Search for the cell housing the specified text and yield its [x, y] center coordinate. 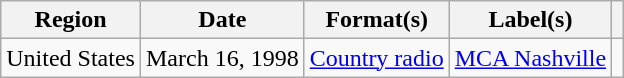
United States [71, 58]
Country radio [376, 58]
MCA Nashville [530, 58]
Region [71, 20]
March 16, 1998 [222, 58]
Format(s) [376, 20]
Date [222, 20]
Label(s) [530, 20]
